Find where the given text appears and provide that cell's center as (X, Y) coordinate. 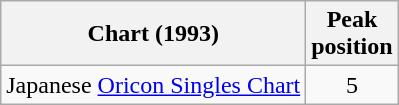
Japanese Oricon Singles Chart (154, 85)
Peakposition (352, 34)
Chart (1993) (154, 34)
5 (352, 85)
